Search for the cell housing the specified text and yield its [X, Y] center coordinate. 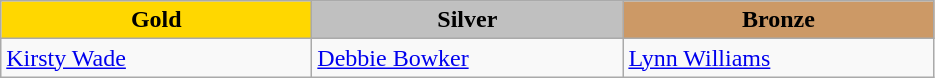
Debbie Bowker [468, 58]
Gold [156, 20]
Kirsty Wade [156, 58]
Silver [468, 20]
Bronze [778, 20]
Lynn Williams [778, 58]
